Scan for the cell matching the given text and deliver its (X, Y) coordinate at center. 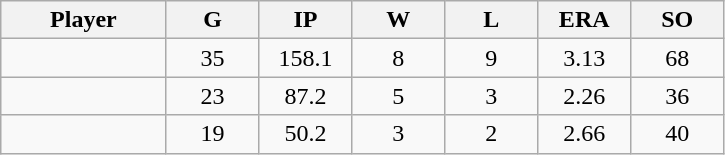
87.2 (306, 96)
8 (398, 58)
2.26 (584, 96)
W (398, 20)
SO (678, 20)
G (212, 20)
40 (678, 134)
68 (678, 58)
9 (492, 58)
50.2 (306, 134)
23 (212, 96)
ERA (584, 20)
5 (398, 96)
L (492, 20)
IP (306, 20)
3.13 (584, 58)
19 (212, 134)
Player (84, 20)
2 (492, 134)
36 (678, 96)
158.1 (306, 58)
2.66 (584, 134)
35 (212, 58)
